Scan for the cell matching the given text and deliver its [X, Y] coordinate at center. 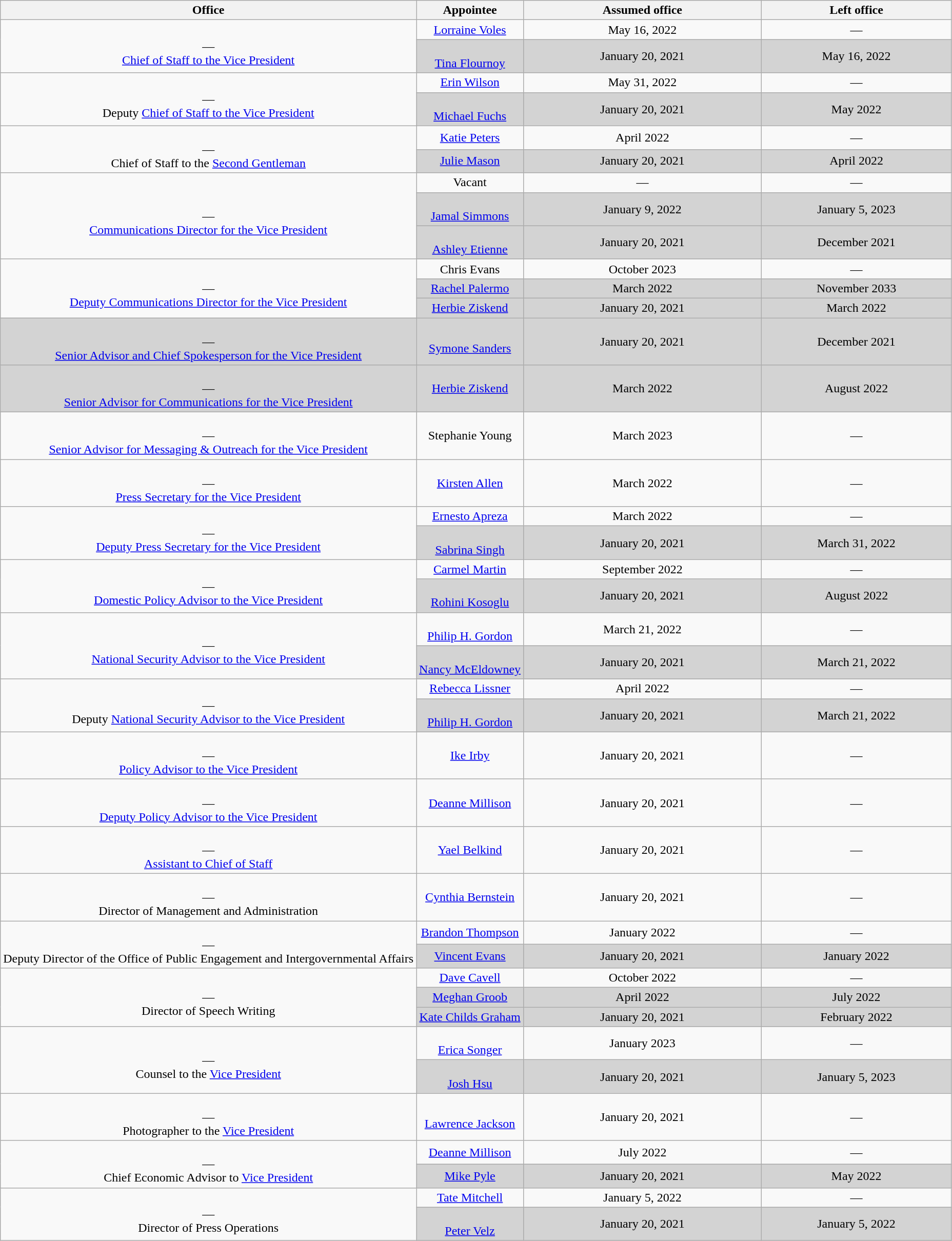
Appointee [470, 10]
—Director of Management and Administration [208, 897]
Sabrina Singh [470, 543]
—Domestic Policy Advisor to the Vice President [208, 586]
Cynthia Bernstein [470, 897]
Kate Childs Graham [470, 1017]
Office [208, 10]
January 9, 2022 [643, 209]
October 2022 [643, 978]
Carmel Martin [470, 569]
Symone Sanders [470, 342]
Erin Wilson [470, 83]
Ike Irby [470, 755]
—Senior Advisor for Communications for the Vice President [208, 389]
Josh Hsu [470, 1077]
Left office [857, 10]
Katie Peters [470, 137]
March 2023 [643, 436]
Dave Cavell [470, 978]
Assumed office [643, 10]
Brandon Thompson [470, 933]
Julie Mason [470, 161]
Tina Flournoy [470, 56]
Kirsten Allen [470, 483]
Peter Velz [470, 1224]
—Chief Economic Advisor to Vice President [208, 1164]
Vincent Evans [470, 956]
—Assistant to Chief of Staff [208, 850]
—Policy Advisor to the Vice President [208, 755]
Lawrence Jackson [470, 1117]
September 2022 [643, 569]
Stephanie Young [470, 436]
March 31, 2022 [857, 543]
Michael Fuchs [470, 109]
—National Security Advisor to the Vice President [208, 646]
Jamal Simmons [470, 209]
November 2033 [857, 288]
Ernesto Apreza [470, 516]
—Deputy National Security Advisor to the Vice President [208, 706]
Chris Evans [470, 269]
—Communications Director for the Vice President [208, 216]
May 31, 2022 [643, 83]
—Deputy Press Secretary for the Vice President [208, 533]
—Photographer to the Vice President [208, 1117]
—Senior Advisor for Messaging & Outreach for the Vice President [208, 436]
—Chief of Staff to the Second Gentleman [208, 149]
January 2023 [643, 1043]
Mike Pyle [470, 1176]
—Deputy Chief of Staff to the Vice President [208, 99]
—Press Secretary for the Vice President [208, 483]
—Senior Advisor and Chief Spokesperson for the Vice President [208, 342]
—Counsel to the Vice President [208, 1060]
Ashley Etienne [470, 242]
Nancy McEldowney [470, 663]
Yael Belkind [470, 850]
Rachel Palermo [470, 288]
—Deputy Policy Advisor to the Vice President [208, 803]
—Director of Speech Writing [208, 997]
—Deputy Director of the Office of Public Engagement and Intergovernmental Affairs [208, 945]
Rohini Kosoglu [470, 596]
February 2022 [857, 1017]
—Director of Press Operations [208, 1214]
Erica Songer [470, 1043]
—Chief of Staff to the Vice President [208, 46]
—Deputy Communications Director for the Vice President [208, 288]
Tate Mitchell [470, 1197]
October 2023 [643, 269]
Vacant [470, 183]
Lorraine Voles [470, 30]
Rebecca Lissner [470, 689]
Meghan Groob [470, 997]
